For the text-containing cell, return its midpoint in [X, Y] coordinate format. 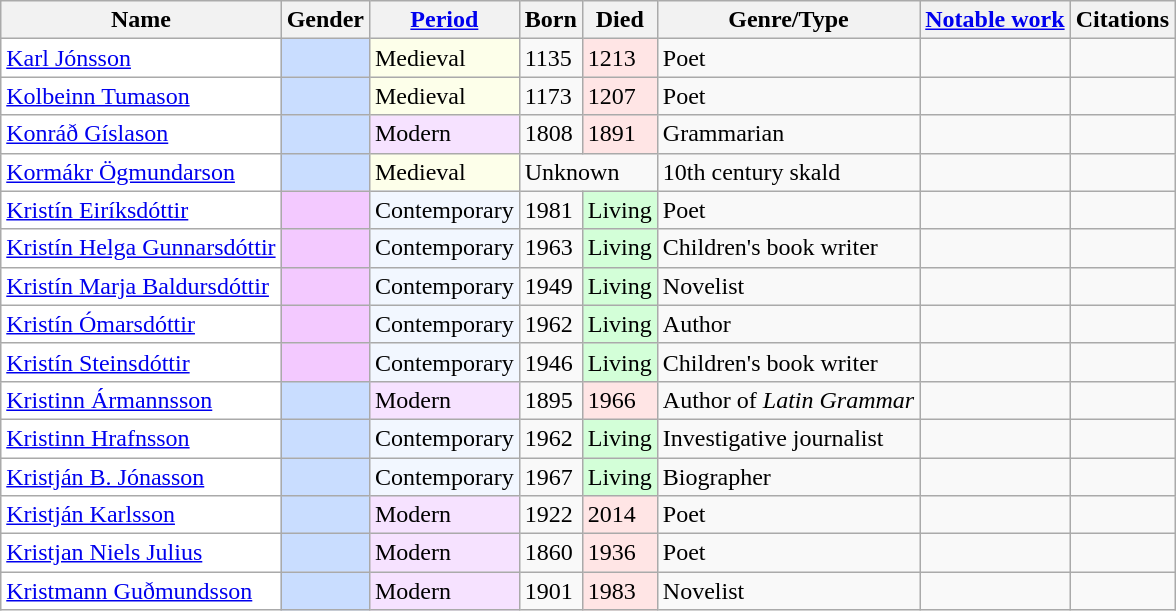
Name [141, 20]
Period [444, 20]
1967 [550, 477]
1981 [550, 210]
Author [788, 324]
1860 [550, 553]
1946 [550, 362]
Kristín Marja Baldursdóttir [141, 286]
1213 [620, 58]
2014 [620, 515]
1891 [620, 134]
1173 [550, 96]
Author of Latin Grammar [788, 400]
Karl Jónsson [141, 58]
Kristján Karlsson [141, 515]
Kristjan Niels Julius [141, 553]
Kormákr Ögmundarson [141, 172]
Kristín Helga Gunnarsdóttir [141, 248]
10th century skald [788, 172]
Gender [325, 20]
Kristín Ómarsdóttir [141, 324]
Kolbeinn Tumason [141, 96]
1949 [550, 286]
Born [550, 20]
1135 [550, 58]
1895 [550, 400]
Kristín Steinsdóttir [141, 362]
Notable work [995, 20]
Biographer [788, 477]
Investigative journalist [788, 438]
Kristmann Guðmundsson [141, 591]
Kristín Eiríksdóttir [141, 210]
Kristján B. Jónasson [141, 477]
Kristinn Hrafnsson [141, 438]
1966 [620, 400]
Died [620, 20]
1808 [550, 134]
1936 [620, 553]
Genre/Type [788, 20]
1963 [550, 248]
1901 [550, 591]
Kristinn Ármannsson [141, 400]
1922 [550, 515]
Grammarian [788, 134]
1983 [620, 591]
Unknown [588, 172]
Citations [1122, 20]
Konráð Gíslason [141, 134]
1207 [620, 96]
